Detect which cell encompasses the target text, then output its [x, y] center coordinate. 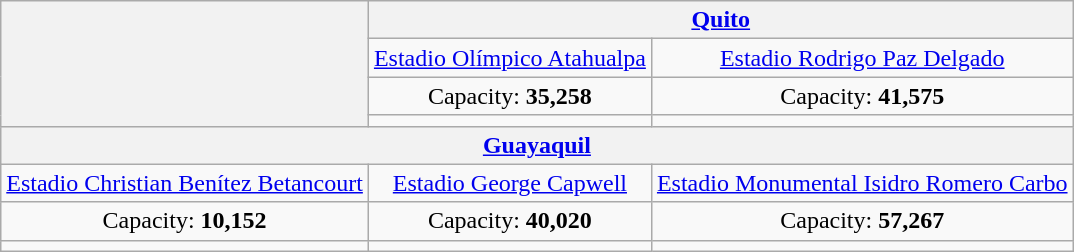
Estadio Olímpico Atahualpa [510, 58]
Capacity: 57,267 [862, 221]
Capacity: 40,020 [510, 221]
Capacity: 35,258 [510, 96]
Estadio George Capwell [510, 183]
Quito [720, 20]
Estadio Monumental Isidro Romero Carbo [862, 183]
Capacity: 10,152 [185, 221]
Capacity: 41,575 [862, 96]
Estadio Christian Benítez Betancourt [185, 183]
Guayaquil [537, 145]
Estadio Rodrigo Paz Delgado [862, 58]
